Extract the [x, y] coordinate from the center of the cell holding the provided text.  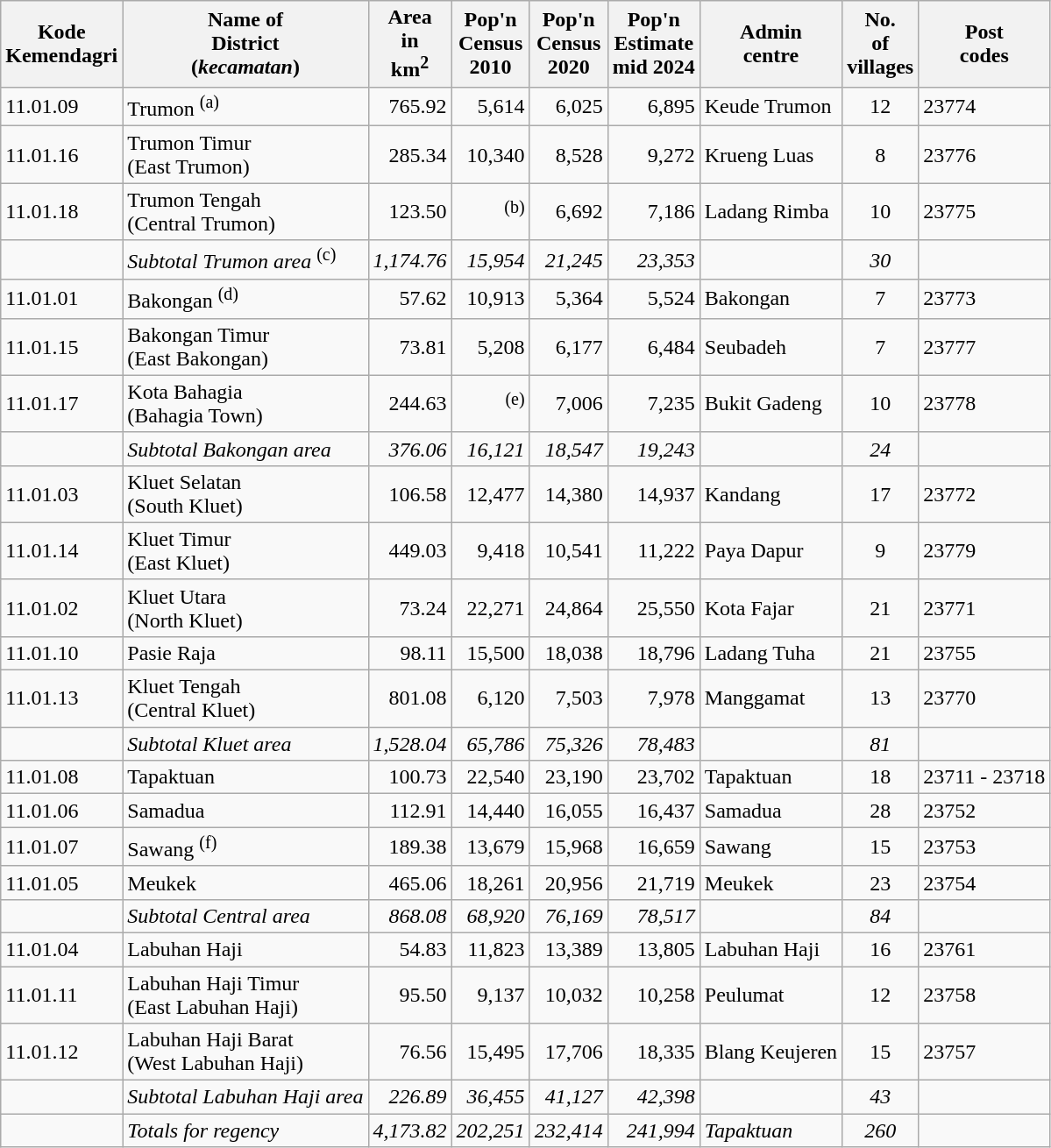
23777 [984, 347]
11.01.01 [61, 300]
Peulumat [770, 996]
11,222 [654, 550]
30 [880, 259]
23771 [984, 608]
14,380 [568, 494]
226.89 [410, 1097]
Blang Keujeren [770, 1052]
7,186 [654, 212]
23774 [984, 107]
17 [880, 494]
73.81 [410, 347]
68,920 [491, 916]
11.01.16 [61, 154]
Kluet Tengah (Central Kluet) [245, 699]
23 [880, 882]
106.58 [410, 494]
23779 [984, 550]
18,796 [654, 653]
11.01.04 [61, 949]
15,500 [491, 653]
KodeKemendagri [61, 44]
868.08 [410, 916]
7,235 [654, 403]
123.50 [410, 212]
6,120 [491, 699]
13,805 [654, 949]
11.01.11 [61, 996]
Subtotal Trumon area (c) [245, 259]
11.01.05 [61, 882]
11.01.13 [61, 699]
23773 [984, 300]
23,353 [654, 259]
4,173.82 [410, 1130]
Seubadeh [770, 347]
78,483 [654, 744]
Keude Trumon [770, 107]
20,956 [568, 882]
13,389 [568, 949]
241,994 [654, 1130]
10,258 [654, 996]
11.01.09 [61, 107]
6,025 [568, 107]
22,271 [491, 608]
9,137 [491, 996]
8 [880, 154]
Trumon (a) [245, 107]
23757 [984, 1052]
8,528 [568, 154]
Subtotal Bakongan area [245, 449]
(b) [491, 212]
Bukit Gadeng [770, 403]
7,006 [568, 403]
10,913 [491, 300]
801.08 [410, 699]
7,503 [568, 699]
15,495 [491, 1052]
75,326 [568, 744]
16,121 [491, 449]
23753 [984, 847]
43 [880, 1097]
Sawang (f) [245, 847]
Post codes [984, 44]
14,937 [654, 494]
Pop'nEstimatemid 2024 [654, 44]
260 [880, 1130]
Pop'nCensus2010 [491, 44]
19,243 [654, 449]
23758 [984, 996]
232,414 [568, 1130]
24 [880, 449]
23776 [984, 154]
65,786 [491, 744]
Bakongan [770, 300]
449.03 [410, 550]
11.01.18 [61, 212]
16,659 [654, 847]
Kluet Selatan (South Kluet) [245, 494]
11.01.02 [61, 608]
9 [880, 550]
76,169 [568, 916]
Labuhan Haji Timur (East Labuhan Haji) [245, 996]
Kota Bahagia (Bahagia Town) [245, 403]
1,528.04 [410, 744]
Subtotal Central area [245, 916]
54.83 [410, 949]
84 [880, 916]
Pasie Raja [245, 653]
73.24 [410, 608]
23752 [984, 811]
11,823 [491, 949]
(e) [491, 403]
Admin centre [770, 44]
1,174.76 [410, 259]
11.01.03 [61, 494]
18,038 [568, 653]
13,679 [491, 847]
16,437 [654, 811]
Kluet Utara (North Kluet) [245, 608]
41,127 [568, 1097]
98.11 [410, 653]
23711 - 23718 [984, 777]
6,177 [568, 347]
11.01.08 [61, 777]
14,440 [491, 811]
244.63 [410, 403]
202,251 [491, 1130]
11.01.12 [61, 1052]
10,032 [568, 996]
7,978 [654, 699]
Sawang [770, 847]
21,245 [568, 259]
Kota Fajar [770, 608]
Bakongan Timur (East Bakongan) [245, 347]
11.01.14 [61, 550]
76.56 [410, 1052]
78,517 [654, 916]
18,547 [568, 449]
765.92 [410, 107]
36,455 [491, 1097]
11.01.10 [61, 653]
57.62 [410, 300]
10,340 [491, 154]
Trumon Timur (East Trumon) [245, 154]
95.50 [410, 996]
Paya Dapur [770, 550]
Area in km2 [410, 44]
15,954 [491, 259]
12,477 [491, 494]
25,550 [654, 608]
5,524 [654, 300]
Subtotal Labuhan Haji area [245, 1097]
21,719 [654, 882]
9,272 [654, 154]
23778 [984, 403]
18 [880, 777]
23775 [984, 212]
15,968 [568, 847]
Kandang [770, 494]
Pop'nCensus2020 [568, 44]
23,702 [654, 777]
Manggamat [770, 699]
Krueng Luas [770, 154]
23754 [984, 882]
6,692 [568, 212]
Ladang Tuha [770, 653]
28 [880, 811]
16,055 [568, 811]
11.01.06 [61, 811]
16 [880, 949]
42,398 [654, 1097]
5,208 [491, 347]
23772 [984, 494]
23,190 [568, 777]
285.34 [410, 154]
5,614 [491, 107]
81 [880, 744]
11.01.15 [61, 347]
18,261 [491, 882]
24,864 [568, 608]
11.01.17 [61, 403]
6,895 [654, 107]
11.01.07 [61, 847]
6,484 [654, 347]
23755 [984, 653]
17,706 [568, 1052]
Name ofDistrict(kecamatan) [245, 44]
Bakongan (d) [245, 300]
465.06 [410, 882]
23761 [984, 949]
Kluet Timur (East Kluet) [245, 550]
5,364 [568, 300]
Trumon Tengah (Central Trumon) [245, 212]
9,418 [491, 550]
10,541 [568, 550]
22,540 [491, 777]
23770 [984, 699]
Subtotal Kluet area [245, 744]
Totals for regency [245, 1130]
18,335 [654, 1052]
No. of villages [880, 44]
Labuhan Haji Barat (West Labuhan Haji) [245, 1052]
112.91 [410, 811]
376.06 [410, 449]
100.73 [410, 777]
13 [880, 699]
189.38 [410, 847]
Ladang Rimba [770, 212]
